Capture the cell that displays the provided text and extract its [x, y] central coordinate. 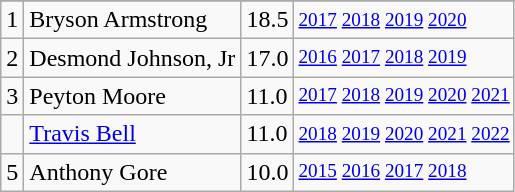
1 [12, 20]
2017 2018 2019 2020 [404, 20]
18.5 [268, 20]
Anthony Gore [132, 172]
Peyton Moore [132, 96]
Bryson Armstrong [132, 20]
10.0 [268, 172]
3 [12, 96]
17.0 [268, 58]
2016 2017 2018 2019 [404, 58]
2017 2018 2019 2020 2021 [404, 96]
Travis Bell [132, 134]
Desmond Johnson, Jr [132, 58]
5 [12, 172]
2018 2019 2020 2021 2022 [404, 134]
2015 2016 2017 2018 [404, 172]
2 [12, 58]
